Locate the cell with the specified text and output its (X, Y) center coordinate. 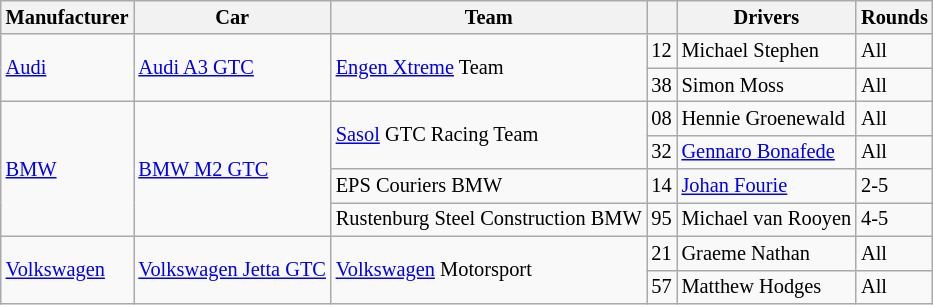
Rounds (894, 17)
95 (662, 219)
Engen Xtreme Team (489, 68)
32 (662, 152)
Manufacturer (68, 17)
EPS Couriers BMW (489, 186)
57 (662, 287)
08 (662, 118)
Team (489, 17)
Volkswagen Motorsport (489, 270)
Sasol GTC Racing Team (489, 134)
BMW (68, 168)
38 (662, 85)
Drivers (767, 17)
Hennie Groenewald (767, 118)
Volkswagen (68, 270)
Rustenburg Steel Construction BMW (489, 219)
Michael Stephen (767, 51)
Simon Moss (767, 85)
Audi A3 GTC (232, 68)
Graeme Nathan (767, 253)
Michael van Rooyen (767, 219)
BMW M2 GTC (232, 168)
12 (662, 51)
14 (662, 186)
Matthew Hodges (767, 287)
Johan Fourie (767, 186)
Car (232, 17)
Audi (68, 68)
21 (662, 253)
2-5 (894, 186)
Volkswagen Jetta GTC (232, 270)
4-5 (894, 219)
Gennaro Bonafede (767, 152)
